Search for the cell housing the specified text and yield its (x, y) center coordinate. 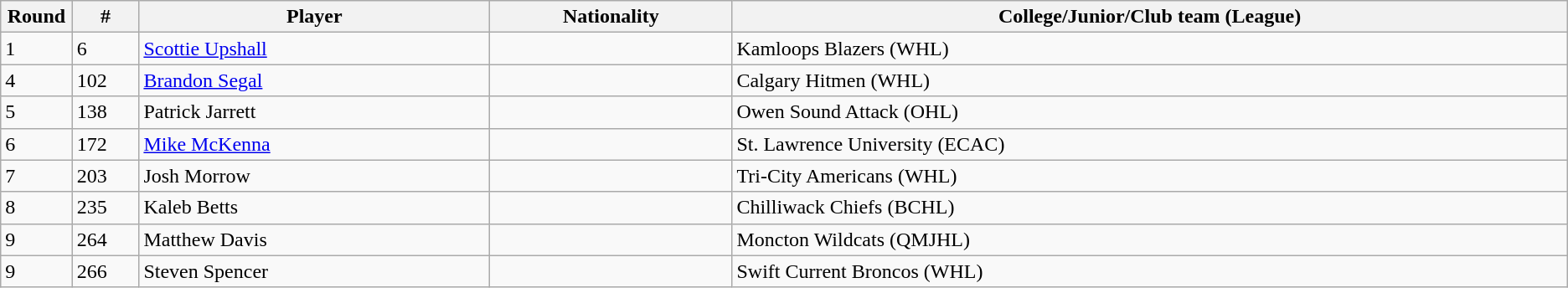
St. Lawrence University (ECAC) (1149, 144)
Swift Current Broncos (WHL) (1149, 271)
Moncton Wildcats (QMJHL) (1149, 239)
Steven Spencer (315, 271)
266 (106, 271)
264 (106, 239)
Scottie Upshall (315, 49)
College/Junior/Club team (League) (1149, 17)
Round (37, 17)
102 (106, 80)
Owen Sound Attack (OHL) (1149, 112)
Mike McKenna (315, 144)
Josh Morrow (315, 176)
1 (37, 49)
4 (37, 80)
138 (106, 112)
Calgary Hitmen (WHL) (1149, 80)
Patrick Jarrett (315, 112)
Kamloops Blazers (WHL) (1149, 49)
Player (315, 17)
Brandon Segal (315, 80)
5 (37, 112)
Tri-City Americans (WHL) (1149, 176)
8 (37, 208)
Nationality (611, 17)
# (106, 17)
235 (106, 208)
Matthew Davis (315, 239)
203 (106, 176)
Kaleb Betts (315, 208)
172 (106, 144)
Chilliwack Chiefs (BCHL) (1149, 208)
7 (37, 176)
